Identify which cell holds the provided text, then report its (X, Y) central coordinate. 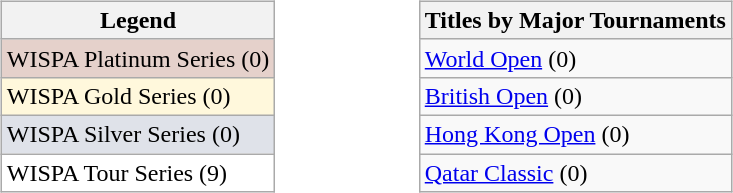
British Open (0) (575, 96)
Hong Kong Open (0) (575, 134)
World Open (0) (575, 58)
WISPA Tour Series (9) (138, 173)
Titles by Major Tournaments (575, 20)
WISPA Silver Series (0) (138, 134)
WISPA Platinum Series (0) (138, 58)
WISPA Gold Series (0) (138, 96)
Legend (138, 20)
Qatar Classic (0) (575, 173)
